Locate the cell with the specified text and output its (x, y) center coordinate. 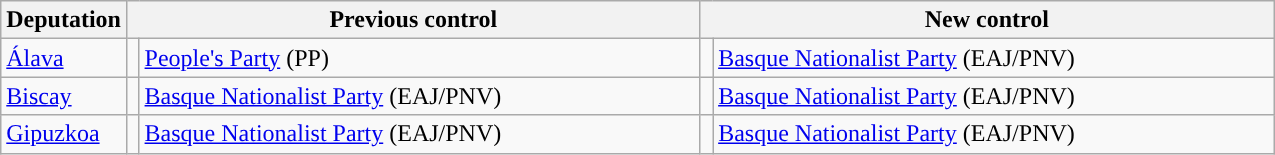
New control (987, 20)
Biscay (64, 96)
Álava (64, 58)
Previous control (413, 20)
People's Party (PP) (420, 58)
Gipuzkoa (64, 134)
Deputation (64, 20)
